For the text-containing cell, return its midpoint in [X, Y] coordinate format. 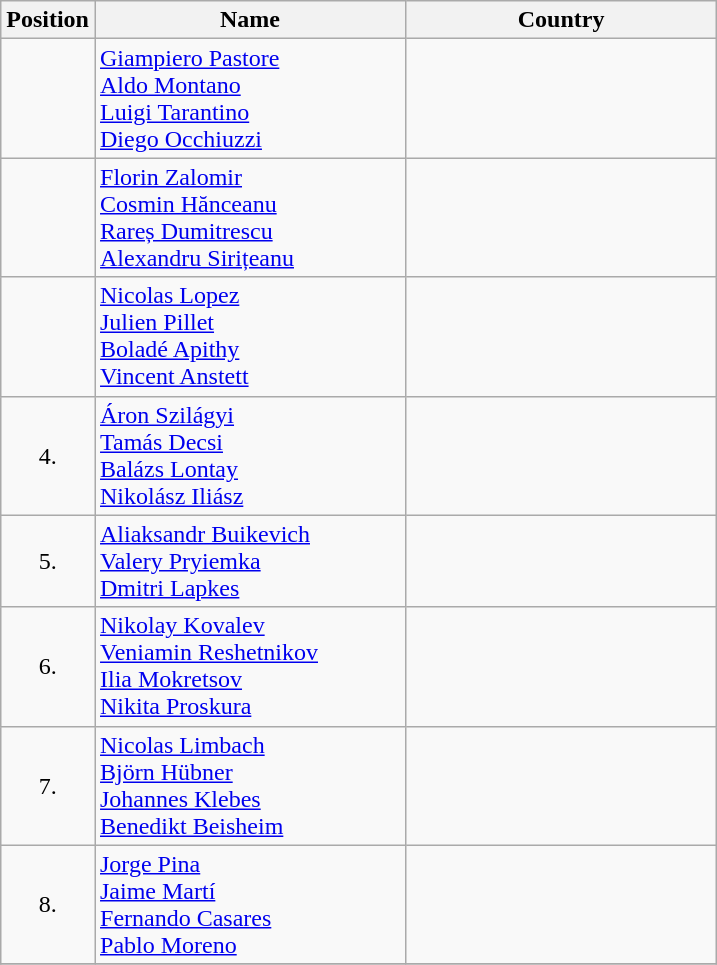
Jorge PinaJaime MartíFernando CasaresPablo Moreno [250, 904]
Giampiero PastoreAldo MontanoLuigi TarantinoDiego Occhiuzzi [250, 98]
Florin ZalomirCosmin HănceanuRareș DumitrescuAlexandru Sirițeanu [250, 218]
5. [48, 561]
Áron SzilágyiTamás DecsiBalázs LontayNikolász Iliász [250, 456]
Nikolay KovalevVeniamin ReshetnikovIlia MokretsovNikita Proskura [250, 666]
8. [48, 904]
Aliaksandr BuikevichValery PryiemkaDmitri Lapkes [250, 561]
Nicolas LimbachBjörn HübnerJohannes KlebesBenedikt Beisheim [250, 786]
Country [562, 20]
7. [48, 786]
Position [48, 20]
6. [48, 666]
4. [48, 456]
Name [250, 20]
Nicolas LopezJulien PilletBoladé ApithyVincent Anstett [250, 336]
